Detect which cell encompasses the target text, then output its (X, Y) center coordinate. 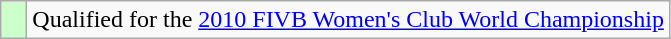
Qualified for the 2010 FIVB Women's Club World Championship (348, 20)
